From the cell containing the given text, extract its center point as (x, y) coordinate. 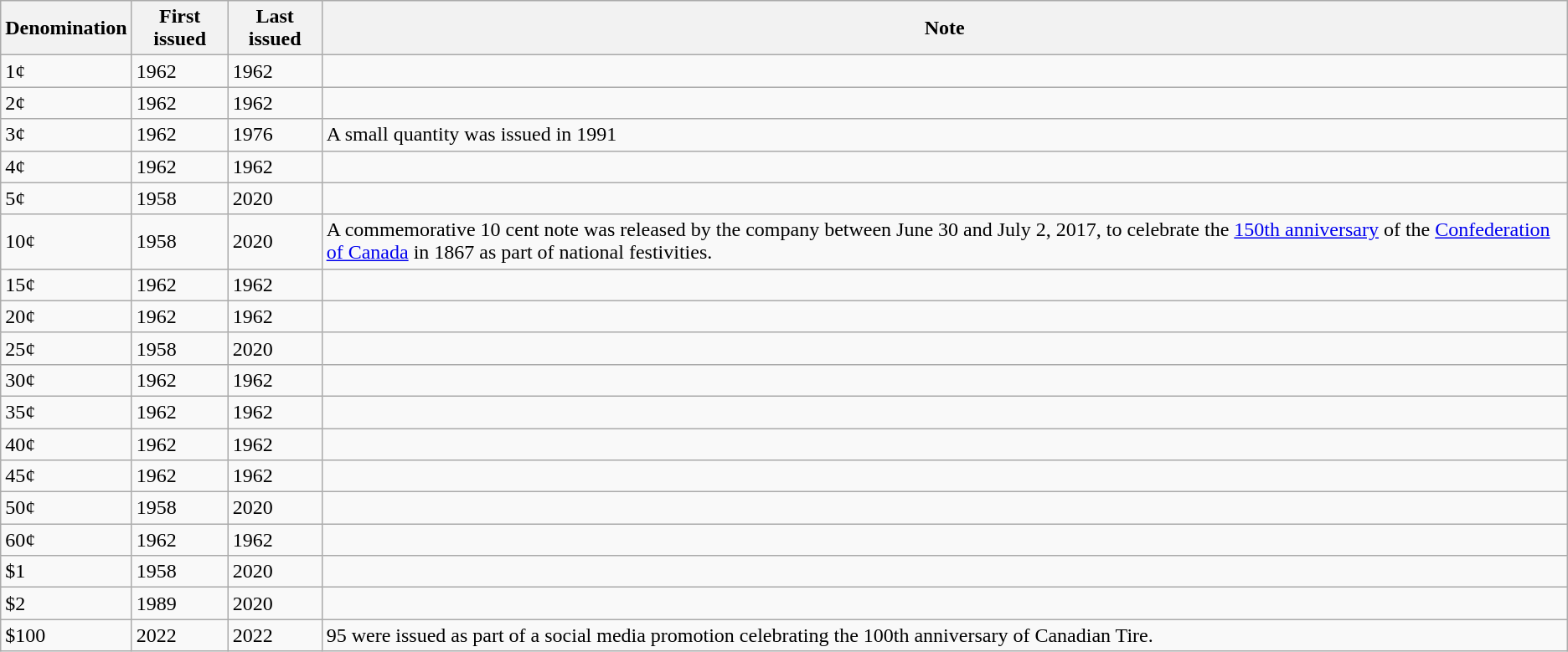
5¢ (66, 198)
30¢ (66, 380)
40¢ (66, 444)
Note (945, 28)
Denomination (66, 28)
10¢ (66, 241)
1989 (179, 603)
$100 (66, 635)
1976 (275, 135)
A small quantity was issued in 1991 (945, 135)
Last issued (275, 28)
2¢ (66, 103)
15¢ (66, 285)
25¢ (66, 348)
1¢ (66, 71)
$1 (66, 572)
4¢ (66, 167)
60¢ (66, 540)
First issued (179, 28)
20¢ (66, 316)
50¢ (66, 508)
95 were issued as part of a social media promotion celebrating the 100th anniversary of Canadian Tire. (945, 635)
$2 (66, 603)
3¢ (66, 135)
45¢ (66, 476)
35¢ (66, 412)
